Return [x, y] of the center of cell containing provided text 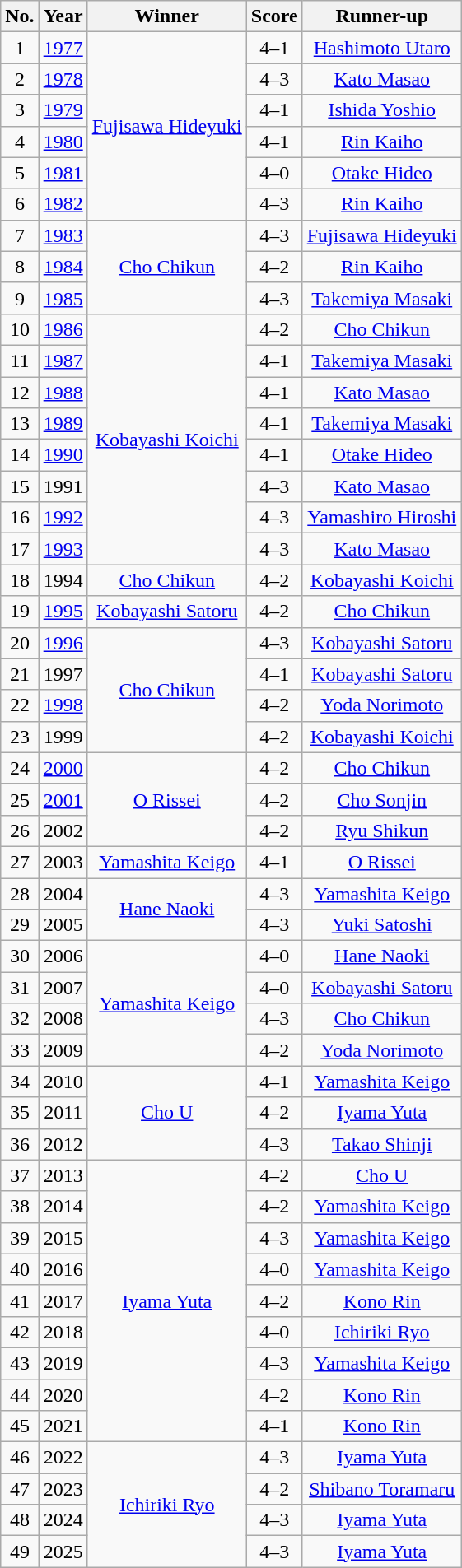
30 [20, 956]
4 [20, 142]
32 [20, 1019]
1980 [63, 142]
14 [20, 455]
No. [20, 16]
2010 [63, 1082]
1979 [63, 110]
Cho Sonjin [382, 799]
33 [20, 1050]
2000 [63, 768]
2022 [63, 1458]
29 [20, 925]
2015 [63, 1238]
1990 [63, 455]
2021 [63, 1426]
1992 [63, 518]
17 [20, 549]
2025 [63, 1552]
6 [20, 204]
Yuki Satoshi [382, 925]
20 [20, 643]
Ryu Shikun [382, 831]
1987 [63, 361]
10 [20, 329]
39 [20, 1238]
1988 [63, 393]
1994 [63, 580]
48 [20, 1520]
2008 [63, 1019]
2023 [63, 1489]
12 [20, 393]
2007 [63, 988]
2017 [63, 1300]
1989 [63, 424]
Ishida Yoshio [382, 110]
7 [20, 235]
Score [274, 16]
Year [63, 16]
19 [20, 612]
2014 [63, 1207]
1985 [63, 298]
1982 [63, 204]
Yamashiro Hiroshi [382, 518]
1996 [63, 643]
40 [20, 1269]
47 [20, 1489]
Runner-up [382, 16]
1 [20, 48]
1995 [63, 612]
44 [20, 1395]
22 [20, 705]
28 [20, 893]
1993 [63, 549]
37 [20, 1175]
1986 [63, 329]
2005 [63, 925]
2018 [63, 1332]
42 [20, 1332]
34 [20, 1082]
18 [20, 580]
2 [20, 79]
2016 [63, 1269]
Winner [166, 16]
2020 [63, 1395]
2012 [63, 1144]
8 [20, 267]
27 [20, 862]
Takao Shinji [382, 1144]
1999 [63, 737]
1991 [63, 486]
5 [20, 173]
25 [20, 799]
15 [20, 486]
43 [20, 1363]
16 [20, 518]
2013 [63, 1175]
2019 [63, 1363]
2003 [63, 862]
3 [20, 110]
45 [20, 1426]
31 [20, 988]
21 [20, 674]
Shibano Toramaru [382, 1489]
26 [20, 831]
1983 [63, 235]
2011 [63, 1113]
1984 [63, 267]
13 [20, 424]
41 [20, 1300]
2006 [63, 956]
1978 [63, 79]
35 [20, 1113]
2002 [63, 831]
36 [20, 1144]
1998 [63, 705]
Hashimoto Utaro [382, 48]
2004 [63, 893]
2001 [63, 799]
11 [20, 361]
1977 [63, 48]
23 [20, 737]
2024 [63, 1520]
9 [20, 298]
24 [20, 768]
46 [20, 1458]
2009 [63, 1050]
1997 [63, 674]
38 [20, 1207]
49 [20, 1552]
1981 [63, 173]
